Capture the cell that displays the provided text and extract its [X, Y] central coordinate. 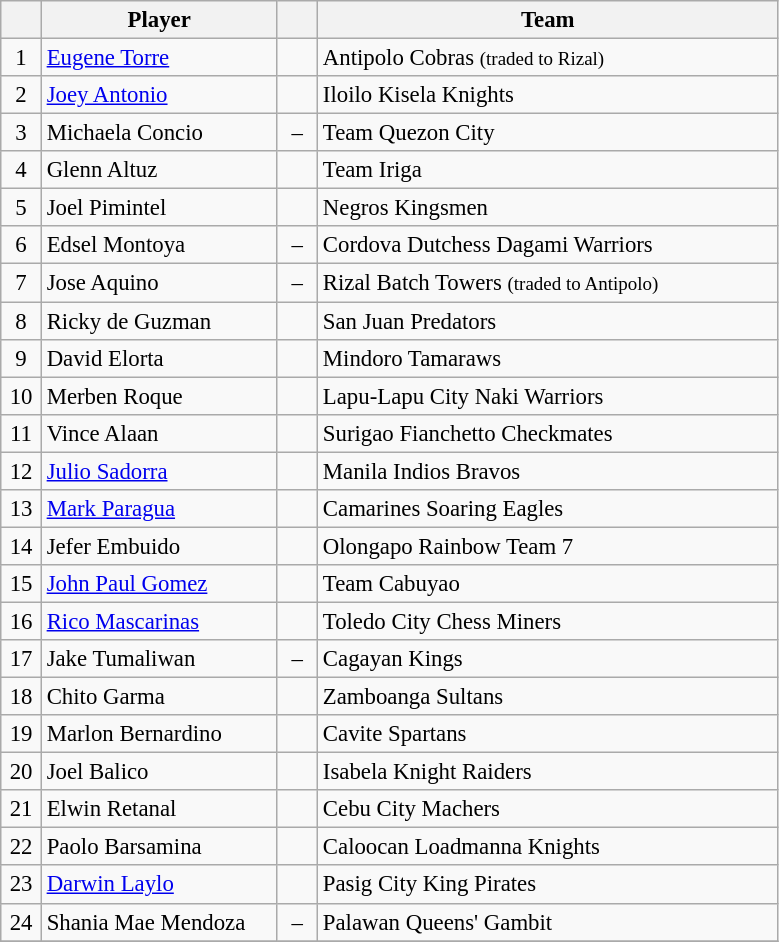
22 [22, 847]
24 [22, 922]
15 [22, 584]
David Elorta [159, 358]
Cavite Spartans [548, 734]
Toledo City Chess Miners [548, 621]
Player [159, 20]
4 [22, 170]
Isabela Knight Raiders [548, 772]
Julio Sadorra [159, 471]
Jose Aquino [159, 283]
Antipolo Cobras (traded to Rizal) [548, 58]
Camarines Soaring Eagles [548, 509]
Team Iriga [548, 170]
Cordova Dutchess Dagami Warriors [548, 245]
20 [22, 772]
Zamboanga Sultans [548, 697]
Paolo Barsamina [159, 847]
Iloilo Kisela Knights [548, 95]
17 [22, 659]
Joey Antonio [159, 95]
14 [22, 546]
Cagayan Kings [548, 659]
Eugene Torre [159, 58]
Negros Kingsmen [548, 208]
Lapu-Lapu City Naki Warriors [548, 396]
Mark Paragua [159, 509]
1 [22, 58]
Joel Pimintel [159, 208]
Chito Garma [159, 697]
Manila Indios Bravos [548, 471]
Merben Roque [159, 396]
Marlon Bernardino [159, 734]
2 [22, 95]
16 [22, 621]
Jake Tumaliwan [159, 659]
Joel Balico [159, 772]
Caloocan Loadmanna Knights [548, 847]
Ricky de Guzman [159, 321]
Team Quezon City [548, 133]
Pasig City King Pirates [548, 885]
Michaela Concio [159, 133]
Palawan Queens' Gambit [548, 922]
13 [22, 509]
Mindoro Tamaraws [548, 358]
San Juan Predators [548, 321]
19 [22, 734]
Surigao Fianchetto Checkmates [548, 433]
Vince Alaan [159, 433]
Jefer Embuido [159, 546]
Glenn Altuz [159, 170]
7 [22, 283]
Olongapo Rainbow Team 7 [548, 546]
21 [22, 809]
18 [22, 697]
8 [22, 321]
Darwin Laylo [159, 885]
Cebu City Machers [548, 809]
10 [22, 396]
11 [22, 433]
Elwin Retanal [159, 809]
6 [22, 245]
Shania Mae Mendoza [159, 922]
12 [22, 471]
9 [22, 358]
John Paul Gomez [159, 584]
5 [22, 208]
Rizal Batch Towers (traded to Antipolo) [548, 283]
23 [22, 885]
Team Cabuyao [548, 584]
Rico Mascarinas [159, 621]
3 [22, 133]
Team [548, 20]
Edsel Montoya [159, 245]
